Determine the (x, y) coordinate at the center of the cell enclosing the given text.  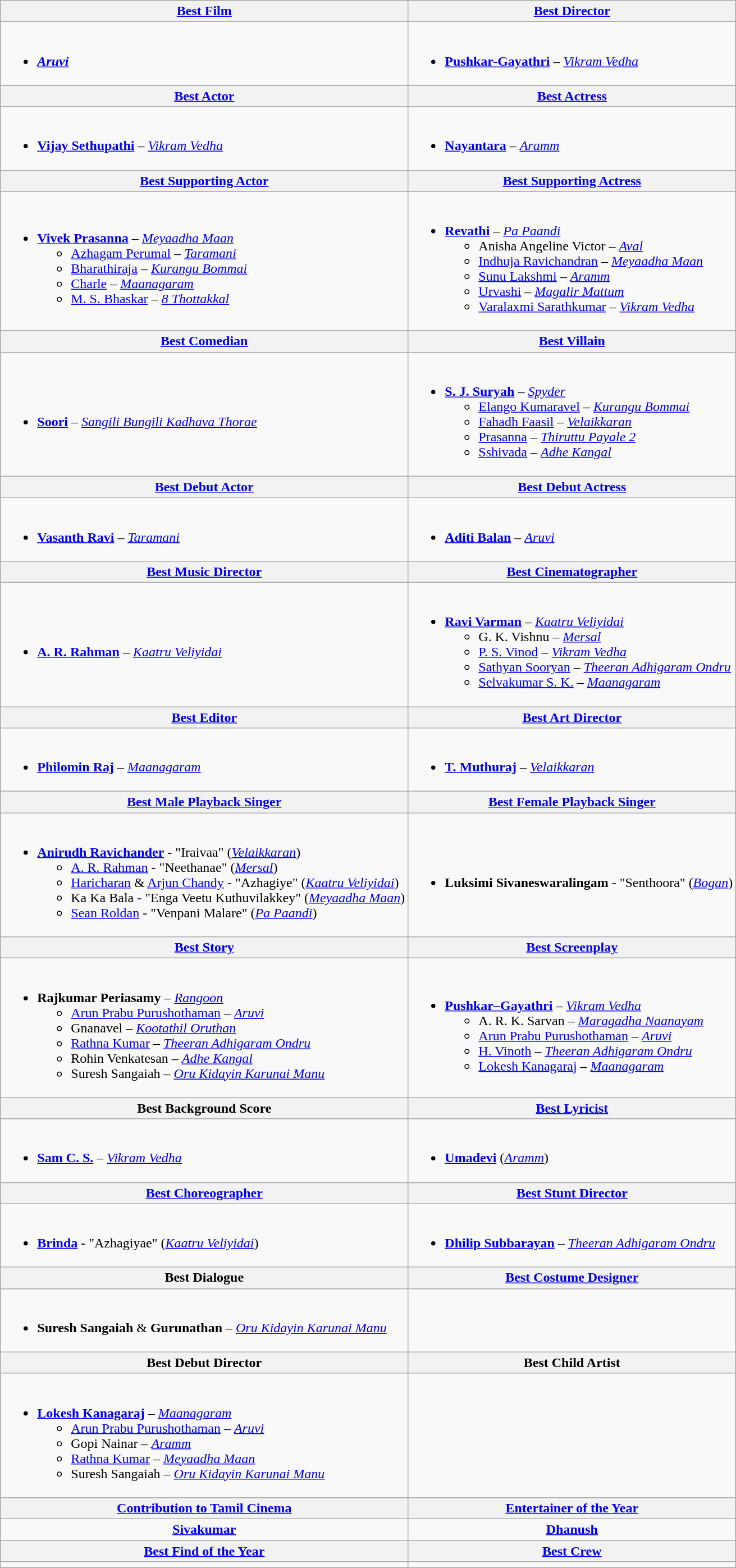
Best Cinematographer (572, 572)
Best Supporting Actor (204, 181)
Contribution to Tamil Cinema (204, 1508)
Best Stunt Director (572, 1193)
Best Actor (204, 96)
Best Editor (204, 717)
Best Screenplay (572, 948)
Dhanush (572, 1529)
Best Choreographer (204, 1193)
Umadevi (Aramm) (572, 1151)
Aruvi (204, 54)
Aditi Balan – Aruvi (572, 529)
Brinda - "Azhagiyae" (Kaatru Veliyidai) (204, 1235)
Vijay Sethupathi – Vikram Vedha (204, 138)
Best Lyricist (572, 1108)
Best Film (204, 11)
Pushkar-Gayathri – Vikram Vedha (572, 54)
Sam C. S. – Vikram Vedha (204, 1151)
S. J. Suryah – SpyderElango Kumaravel – Kurangu BommaiFahadh Faasil – VelaikkaranPrasanna – Thiruttu Payale 2Sshivada – Adhe Kangal (572, 414)
Best Dialogue (204, 1278)
Suresh Sangaiah & Gurunathan – Oru Kidayin Karunai Manu (204, 1320)
A. R. Rahman – Kaatru Veliyidai (204, 644)
Best Background Score (204, 1108)
Vivek Prasanna – Meyaadha MaanAzhagam Perumal – TaramaniBharathiraja – Kurangu BommaiCharle – MaanagaramM. S. Bhaskar – 8 Thottakkal (204, 261)
Soori – Sangili Bungili Kadhava Thorae (204, 414)
Best Find of the Year (204, 1551)
Best Crew (572, 1551)
Best Actress (572, 96)
Nayantara – Aramm (572, 138)
Best Debut Actor (204, 487)
Best Child Artist (572, 1363)
T. Muthuraj – Velaikkaran (572, 760)
Philomin Raj – Maanagaram (204, 760)
Best Comedian (204, 341)
Best Male Playback Singer (204, 802)
Best Supporting Actress (572, 181)
Dhilip Subbarayan – Theeran Adhigaram Ondru (572, 1235)
Sivakumar (204, 1529)
Ravi Varman – Kaatru VeliyidaiG. K. Vishnu – MersalP. S. Vinod – Vikram VedhaSathyan Sooryan – Theeran Adhigaram OndruSelvakumar S. K. – Maanagaram (572, 644)
Entertainer of the Year (572, 1508)
Best Villain (572, 341)
Luksimi Sivaneswaralingam - "Senthoora" (Bogan) (572, 875)
Best Female Playback Singer (572, 802)
Best Debut Director (204, 1363)
Vasanth Ravi – Taramani (204, 529)
Best Director (572, 11)
Best Debut Actress (572, 487)
Best Story (204, 948)
Best Music Director (204, 572)
Best Art Director (572, 717)
Best Costume Designer (572, 1278)
